Identify which cell holds the provided text, then report its (x, y) central coordinate. 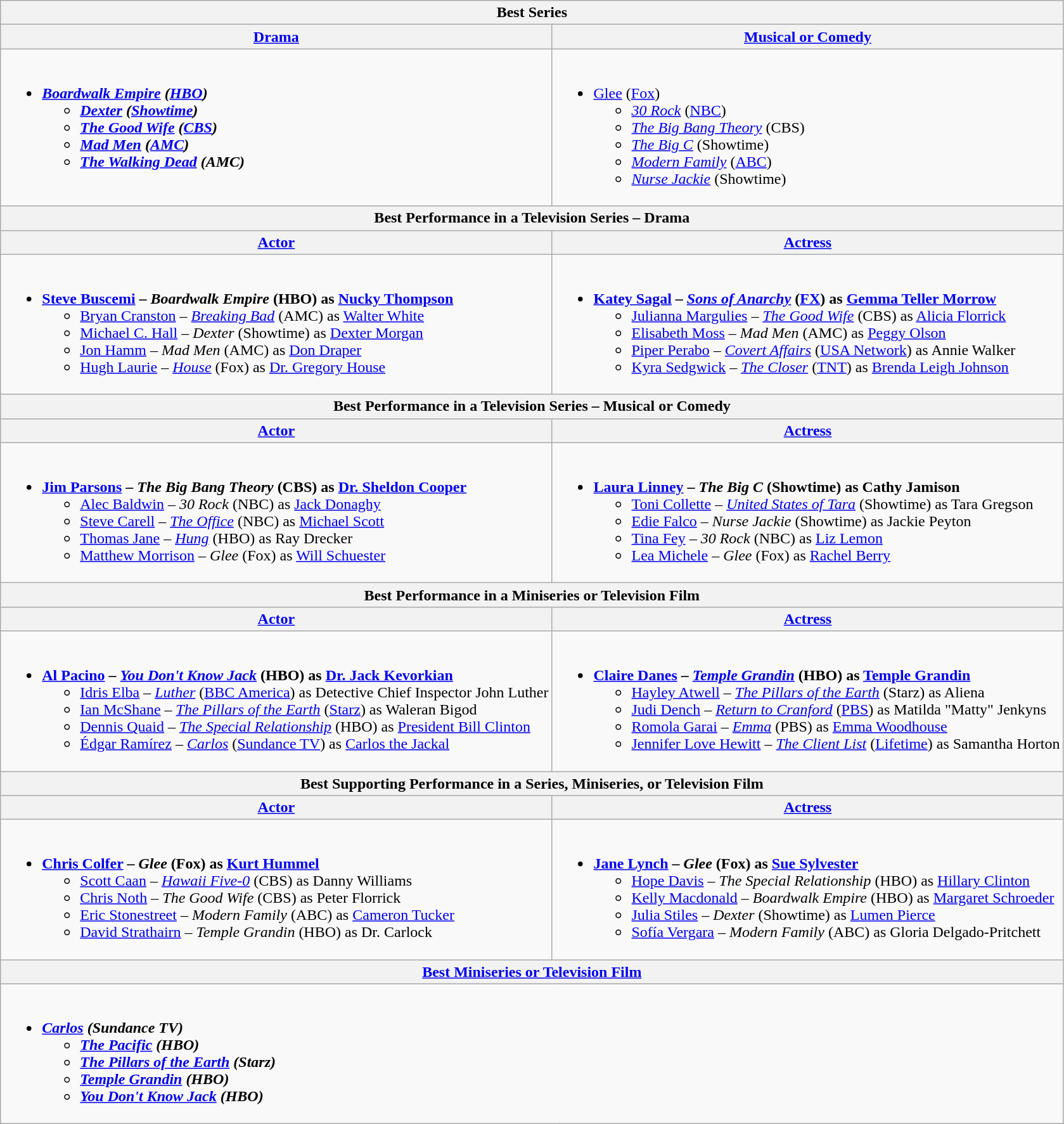
Boardwalk Empire (HBO)Dexter (Showtime)The Good Wife (CBS)Mad Men (AMC)The Walking Dead (AMC) (276, 127)
Glee (Fox)30 Rock (NBC)The Big Bang Theory (CBS)The Big C (Showtime)Modern Family (ABC)Nurse Jackie (Showtime) (807, 127)
Best Performance in a Television Series – Drama (532, 218)
Carlos (Sundance TV)The Pacific (HBO)The Pillars of the Earth (Starz)Temple Grandin (HBO)You Don't Know Jack (HBO) (532, 1054)
Drama (276, 37)
Musical or Comedy (807, 37)
Best Miniseries or Television Film (532, 972)
Best Supporting Performance in a Series, Miniseries, or Television Film (532, 783)
Best Performance in a Miniseries or Television Film (532, 595)
Best Performance in a Television Series – Musical or Comedy (532, 406)
Best Series (532, 13)
